Scan for the cell matching the given text and deliver its [X, Y] coordinate at center. 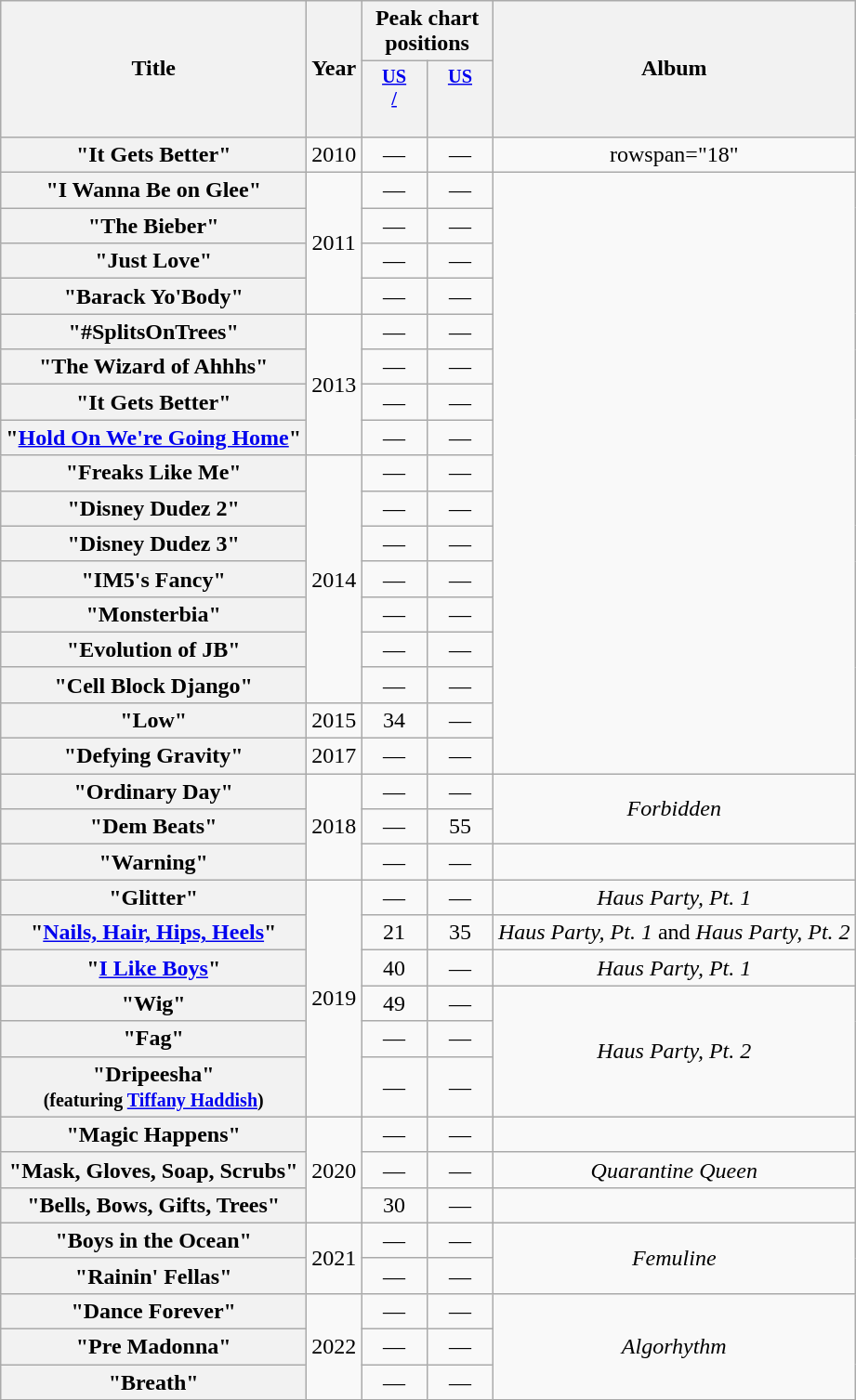
"IM5's Fancy" [154, 579]
"The Wizard of Ahhhs" [154, 367]
"Dripeesha"(featuring Tiffany Haddish) [154, 1087]
2021 [335, 1258]
2014 [335, 579]
Haus Party, Pt. 1 and Haus Party, Pt. 2 [674, 933]
2020 [335, 1170]
"Rainin' Fellas" [154, 1276]
"Ordinary Day" [154, 792]
"Monsterbia" [154, 614]
"Nails, Hair, Hips, Heels" [154, 933]
"Just Love" [154, 261]
"Warning" [154, 862]
"Boys in the Ocean" [154, 1240]
"Wig" [154, 1003]
34 [394, 720]
"Dem Beats" [154, 827]
35 [461, 933]
Year [335, 69]
"I Wanna Be on Glee" [154, 190]
"Dance Forever" [154, 1311]
2013 [335, 385]
2011 [335, 243]
Femuline [674, 1258]
US [461, 99]
"Low" [154, 720]
"Evolution of JB" [154, 649]
2015 [335, 720]
"Fag" [154, 1039]
55 [461, 827]
"Cell Block Django" [154, 685]
"Freaks Like Me" [154, 473]
Haus Party, Pt. 2 [674, 1052]
"Defying Gravity" [154, 756]
21 [394, 933]
"Disney Dudez 2" [154, 508]
"Breath" [154, 1382]
2017 [335, 756]
"Bells, Bows, Gifts, Trees" [154, 1205]
"The Bieber" [154, 226]
30 [394, 1205]
"Hold On We're Going Home" [154, 438]
49 [394, 1003]
rowspan="18" [674, 154]
"Pre Madonna" [154, 1347]
"Glitter" [154, 897]
"I Like Boys" [154, 968]
"Barack Yo'Body" [154, 296]
US/ [394, 99]
Forbidden [674, 809]
2010 [335, 154]
2018 [335, 827]
Algorhythm [674, 1346]
"Mask, Gloves, Soap, Scrubs" [154, 1170]
"Magic Happens" [154, 1134]
Title [154, 69]
2019 [335, 998]
"Disney Dudez 3" [154, 543]
"#SplitsOnTrees" [154, 332]
Album [674, 69]
40 [394, 968]
Peak chart positions [428, 32]
2022 [335, 1346]
Quarantine Queen [674, 1170]
